Pinpoint the cell where the given text exists, returning its (X, Y) midpoint coordinate. 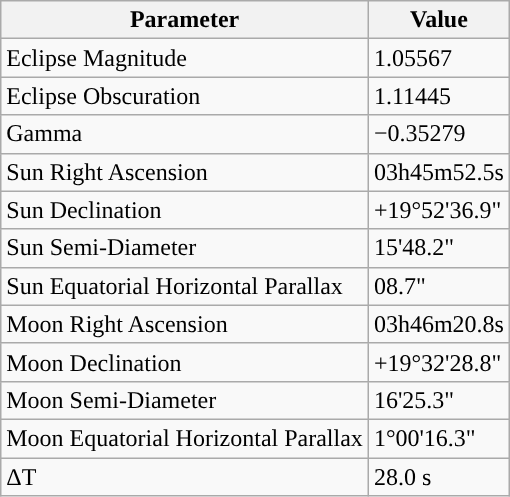
1.05567 (438, 58)
15'48.2" (438, 248)
03h46m20.8s (438, 324)
16'25.3" (438, 400)
Moon Right Ascension (185, 324)
Sun Equatorial Horizontal Parallax (185, 286)
Eclipse Magnitude (185, 58)
Sun Right Ascension (185, 172)
+19°32'28.8" (438, 362)
1°00'16.3" (438, 438)
Parameter (185, 20)
−0.35279 (438, 134)
Sun Declination (185, 210)
Moon Declination (185, 362)
Value (438, 20)
08.7" (438, 286)
1.11445 (438, 96)
Moon Equatorial Horizontal Parallax (185, 438)
28.0 s (438, 477)
ΔT (185, 477)
+19°52'36.9" (438, 210)
Gamma (185, 134)
03h45m52.5s (438, 172)
Moon Semi-Diameter (185, 400)
Eclipse Obscuration (185, 96)
Sun Semi-Diameter (185, 248)
